Return (x, y) of the center of cell containing provided text 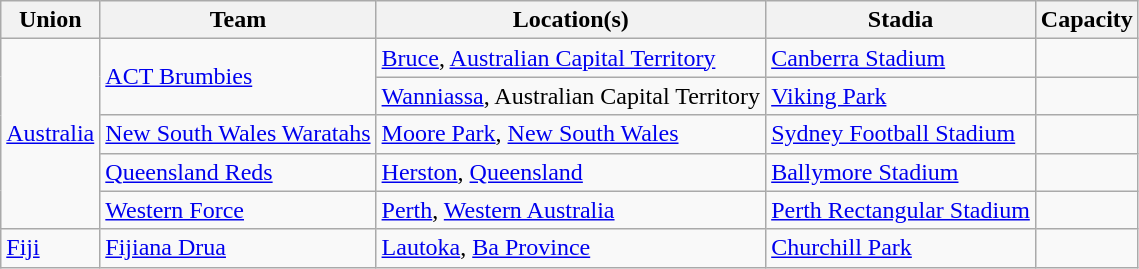
ACT Brumbies (238, 77)
Stadia (901, 20)
New South Wales Waratahs (238, 134)
Location(s) (571, 20)
Union (50, 20)
Australia (50, 134)
Capacity (1086, 20)
Ballymore Stadium (901, 172)
Fiji (50, 248)
Churchill Park (901, 248)
Canberra Stadium (901, 58)
Bruce, Australian Capital Territory (571, 58)
Queensland Reds (238, 172)
Western Force (238, 210)
Herston, Queensland (571, 172)
Lautoka, Ba Province (571, 248)
Perth Rectangular Stadium (901, 210)
Team (238, 20)
Wanniassa, Australian Capital Territory (571, 96)
Moore Park, New South Wales (571, 134)
Fijiana Drua (238, 248)
Sydney Football Stadium (901, 134)
Perth, Western Australia (571, 210)
Viking Park (901, 96)
